Search for the cell housing the specified text and yield its [X, Y] center coordinate. 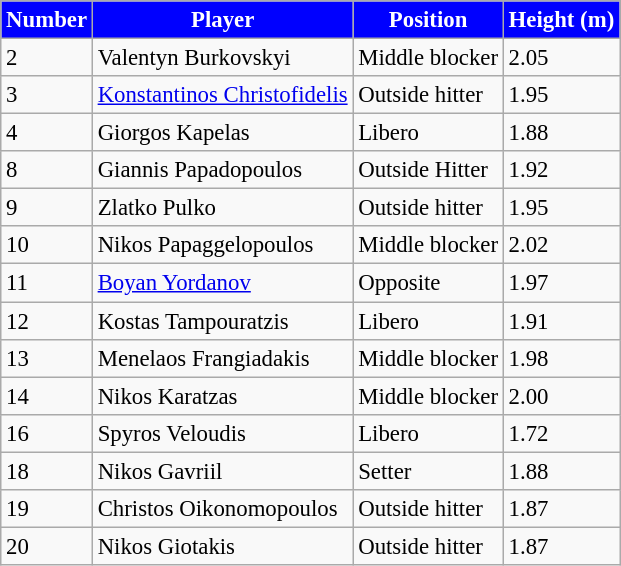
19 [47, 509]
Outside Hitter [428, 170]
1.92 [561, 170]
Opposite [428, 283]
Position [428, 20]
Giorgos Kapelas [222, 133]
13 [47, 358]
Zlatko Pulko [222, 208]
11 [47, 283]
Player [222, 20]
Kostas Tampouratzis [222, 321]
1.98 [561, 358]
Spyros Veloudis [222, 433]
Height (m) [561, 20]
14 [47, 396]
Setter [428, 471]
10 [47, 245]
1.91 [561, 321]
12 [47, 321]
2 [47, 58]
Christos Oikonomopoulos [222, 509]
Konstantinos Christofidelis [222, 95]
20 [47, 546]
8 [47, 170]
2.00 [561, 396]
Menelaos Frangiadakis [222, 358]
3 [47, 95]
Giannis Papadopoulos [222, 170]
Number [47, 20]
1.97 [561, 283]
16 [47, 433]
Nikos Giotakis [222, 546]
4 [47, 133]
Nikos Karatzas [222, 396]
Valentyn Burkovskyi [222, 58]
9 [47, 208]
Boyan Yordanov [222, 283]
2.02 [561, 245]
Nikos Papaggelopoulos [222, 245]
1.72 [561, 433]
2.05 [561, 58]
Nikos Gavriil [222, 471]
18 [47, 471]
